Capture the cell that displays the provided text and extract its [x, y] central coordinate. 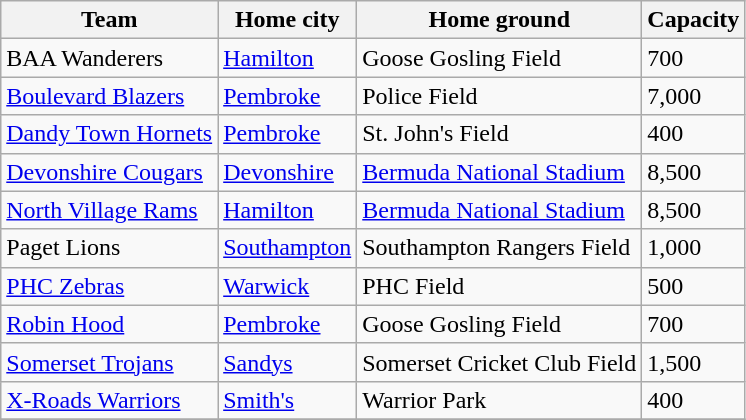
Somerset Trojans [110, 362]
Dandy Town Hornets [110, 134]
Warrior Park [500, 400]
Southampton [288, 248]
Team [110, 20]
Somerset Cricket Club Field [500, 362]
Boulevard Blazers [110, 96]
Sandys [288, 362]
Southampton Rangers Field [500, 248]
Paget Lions [110, 248]
1,000 [694, 248]
7,000 [694, 96]
Home city [288, 20]
North Village Rams [110, 210]
Smith's [288, 400]
BAA Wanderers [110, 58]
St. John's Field [500, 134]
1,500 [694, 362]
Capacity [694, 20]
Police Field [500, 96]
PHC Field [500, 286]
PHC Zebras [110, 286]
Devonshire [288, 172]
Devonshire Cougars [110, 172]
500 [694, 286]
Warwick [288, 286]
Robin Hood [110, 324]
X-Roads Warriors [110, 400]
Home ground [500, 20]
